For the text-containing cell, return its midpoint in (x, y) coordinate format. 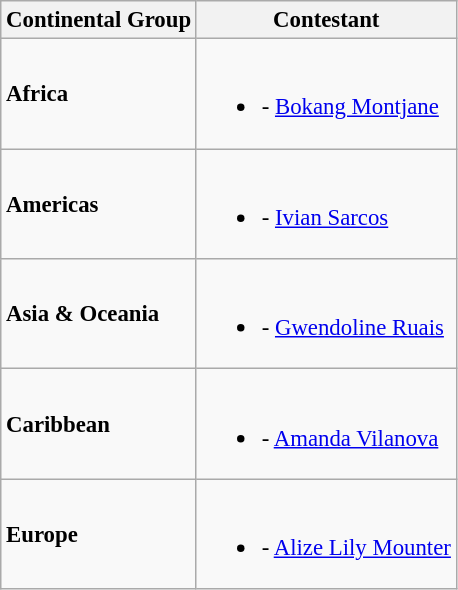
- Amanda Vilanova (326, 424)
Caribbean (99, 424)
Asia & Oceania (99, 314)
- Gwendoline Ruais (326, 314)
Americas (99, 204)
Contestant (326, 20)
- Bokang Montjane (326, 94)
Europe (99, 534)
Continental Group (99, 20)
Africa (99, 94)
- Ivian Sarcos (326, 204)
- Alize Lily Mounter (326, 534)
